Detect which cell encompasses the target text, then output its (x, y) center coordinate. 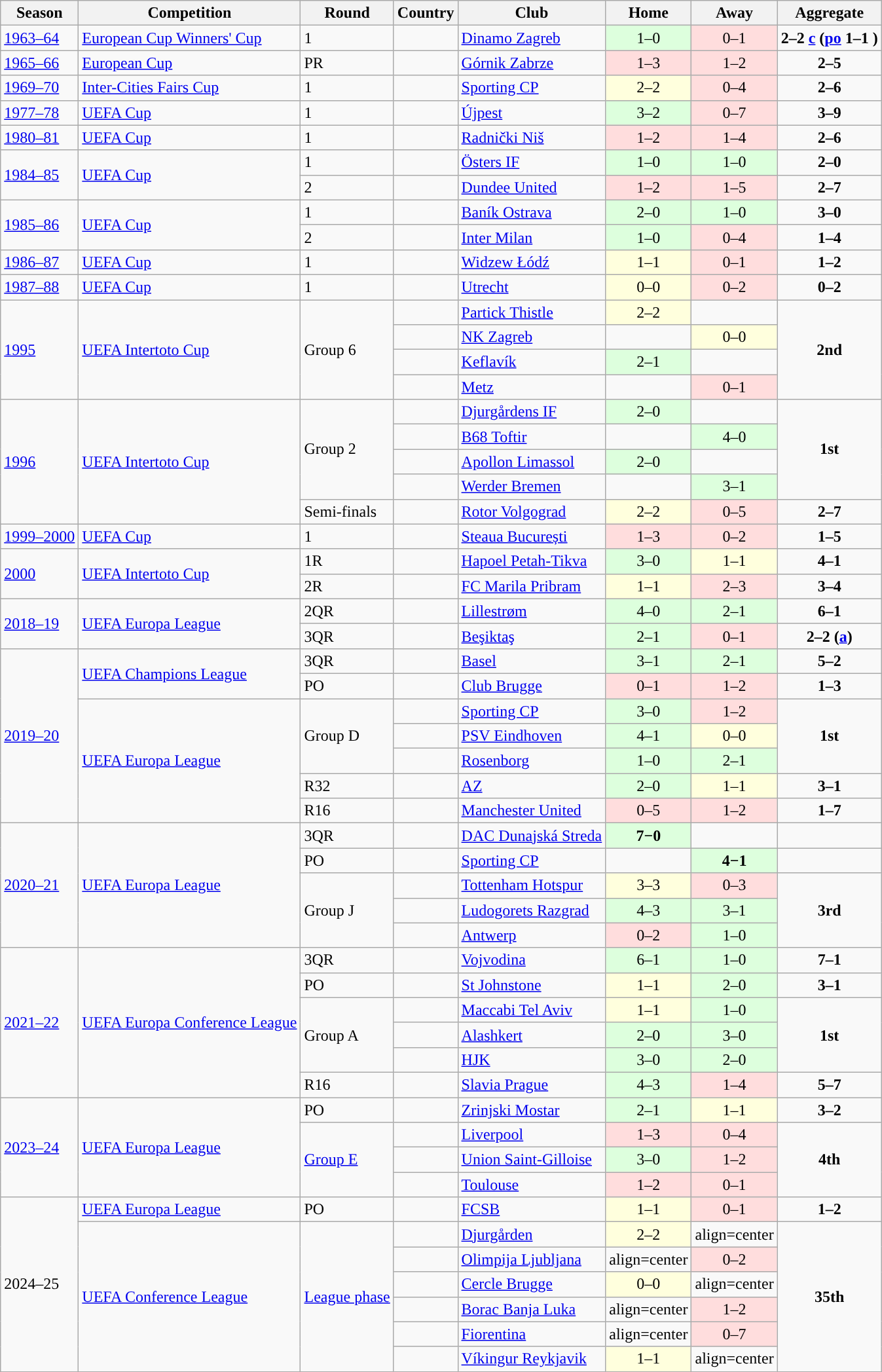
Group 6 (347, 350)
2nd (829, 350)
1963–64 (39, 38)
3–9 (829, 113)
R32 (347, 786)
Dundee United (532, 187)
European Cup (190, 63)
2–5 (829, 63)
League phase (347, 1297)
Season (39, 13)
1986–87 (39, 262)
Zrinjski Mostar (532, 1110)
UEFA Europa Conference League (190, 1022)
1999–2000 (39, 536)
HJK (532, 1060)
3–4 (829, 586)
3rd (829, 910)
Alashkert (532, 1035)
Semi-finals (347, 511)
UEFA Conference League (190, 1297)
Home (648, 13)
B68 Toftir (532, 437)
Cercle Brugge (532, 1284)
Beşiktaş (532, 636)
Újpest (532, 113)
Rotor Volgograd (532, 511)
0–3 (735, 885)
2020–21 (39, 885)
Djurgården (532, 1234)
2000 (39, 574)
Group D (347, 735)
Group 2 (347, 449)
2QR (347, 611)
Club Brugge (532, 686)
FCSB (532, 1210)
Union Saint-Gilloise (532, 1160)
2023–24 (39, 1147)
UEFA Champions League (190, 673)
2021–22 (39, 1022)
Group A (347, 1035)
Víkingur Reykjavik (532, 1359)
2–2 c (po 1–1 ) (829, 38)
1996 (39, 462)
2–3 (735, 586)
Manchester United (532, 811)
1995 (39, 350)
35th (829, 1297)
Country (426, 13)
Ludogorets Razgrad (532, 910)
AZ (532, 786)
Olimpija Ljubljana (532, 1259)
Club (532, 13)
4th (829, 1160)
2R (347, 586)
Radnički Niš (532, 138)
7−0 (648, 836)
Vojvodina (532, 960)
1R (347, 561)
NK Zagreb (532, 337)
1977–78 (39, 113)
7–1 (829, 960)
4−1 (735, 861)
Inter Milan (532, 237)
Tottenham Hotspur (532, 885)
Aggregate (829, 13)
Djurgårdens IF (532, 412)
St Johnstone (532, 985)
Widzew Łódź (532, 262)
1969–70 (39, 88)
Keflavík (532, 362)
PSV Eindhoven (532, 736)
2–2 (a) (829, 636)
Rosenborg (532, 761)
Competition (190, 13)
Werder Bremen (532, 487)
Liverpool (532, 1135)
FC Marila Pribram (532, 586)
Group J (347, 910)
Lillestrøm (532, 611)
2018–19 (39, 623)
Apollon Limassol (532, 462)
Östers IF (532, 162)
European Cup Winners' Cup (190, 38)
Away (735, 13)
Baník Ostrava (532, 212)
Hapoel Petah-Tikva (532, 561)
Inter-Cities Fairs Cup (190, 88)
5–7 (829, 1085)
1980–81 (39, 138)
Metz (532, 387)
1–7 (829, 811)
Utrecht (532, 287)
2019–20 (39, 735)
Górnik Zabrze (532, 63)
Fiorentina (532, 1334)
Antwerp (532, 935)
PR (347, 63)
1987–88 (39, 287)
3–3 (648, 885)
Basel (532, 661)
Steaua București (532, 536)
Maccabi Tel Aviv (532, 1010)
Borac Banja Luka (532, 1309)
1985–86 (39, 225)
Round (347, 13)
Dinamo Zagreb (532, 38)
DAC Dunajská Streda (532, 836)
2024–25 (39, 1284)
1984–85 (39, 175)
5–2 (829, 661)
Partick Thistle (532, 312)
Toulouse (532, 1185)
1965–66 (39, 63)
Group E (347, 1160)
Slavia Prague (532, 1085)
